Return (X, Y) of the center of cell containing provided text 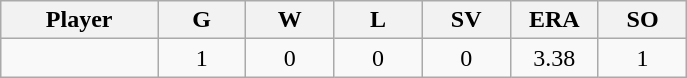
Player (80, 20)
SO (642, 20)
SV (466, 20)
G (202, 20)
3.38 (554, 58)
L (378, 20)
W (290, 20)
ERA (554, 20)
